Locate the cell with the specified text and output its [x, y] center coordinate. 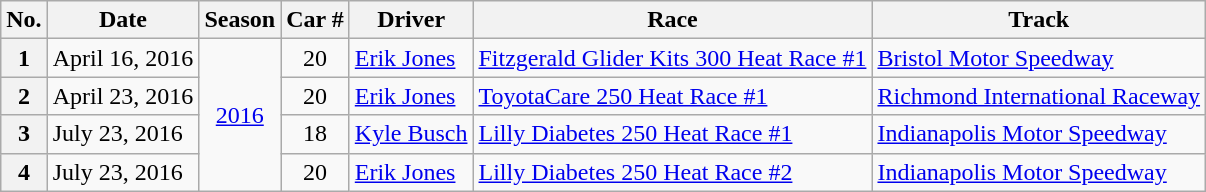
April 23, 2016 [123, 96]
No. [24, 20]
Richmond International Raceway [1039, 96]
Bristol Motor Speedway [1039, 58]
18 [316, 134]
3 [24, 134]
Track [1039, 20]
Car # [316, 20]
2 [24, 96]
Lilly Diabetes 250 Heat Race #2 [672, 172]
Driver [411, 20]
Lilly Diabetes 250 Heat Race #1 [672, 134]
Season [240, 20]
2016 [240, 115]
April 16, 2016 [123, 58]
Fitzgerald Glider Kits 300 Heat Race #1 [672, 58]
Date [123, 20]
Race [672, 20]
4 [24, 172]
1 [24, 58]
Kyle Busch [411, 134]
ToyotaCare 250 Heat Race #1 [672, 96]
